Search for the cell housing the specified text and yield its (x, y) center coordinate. 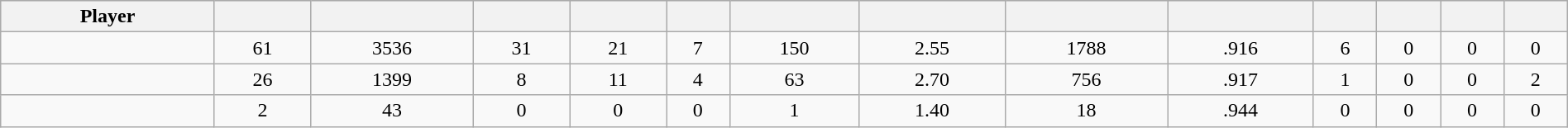
21 (619, 48)
43 (392, 111)
1788 (1086, 48)
4 (698, 79)
11 (619, 79)
.917 (1241, 79)
63 (794, 79)
Player (108, 17)
1399 (392, 79)
1.40 (933, 111)
2.70 (933, 79)
6 (1345, 48)
8 (521, 79)
.944 (1241, 111)
61 (263, 48)
18 (1086, 111)
150 (794, 48)
7 (698, 48)
2.55 (933, 48)
26 (263, 79)
31 (521, 48)
3536 (392, 48)
756 (1086, 79)
.916 (1241, 48)
